Identify which cell holds the provided text, then report its [x, y] central coordinate. 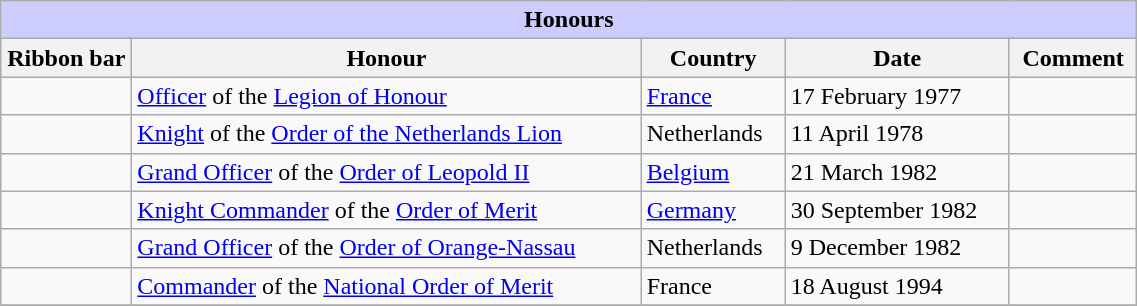
Officer of the Legion of Honour [386, 96]
Germany [713, 210]
Knight Commander of the Order of Merit [386, 210]
Knight of the Order of the Netherlands Lion [386, 134]
Ribbon bar [66, 58]
Honours [569, 20]
11 April 1978 [897, 134]
Honour [386, 58]
18 August 1994 [897, 286]
Country [713, 58]
30 September 1982 [897, 210]
17 February 1977 [897, 96]
Comment [1073, 58]
Grand Officer of the Order of Leopold II [386, 172]
21 March 1982 [897, 172]
9 December 1982 [897, 248]
Grand Officer of the Order of Orange-Nassau [386, 248]
Commander of the National Order of Merit [386, 286]
Date [897, 58]
Belgium [713, 172]
